Identify which cell holds the provided text, then report its (X, Y) central coordinate. 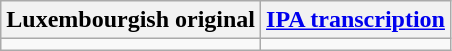
IPA transcription (356, 20)
Luxembourgish original (131, 20)
